Extract the (X, Y) coordinate from the center of the cell holding the provided text.  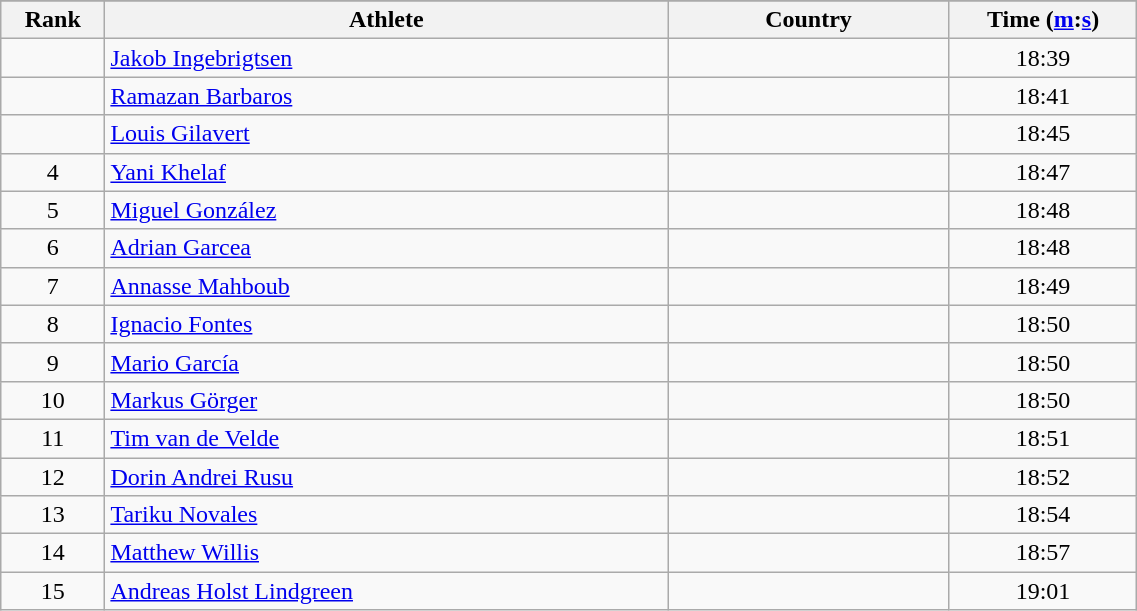
11 (53, 438)
4 (53, 172)
7 (53, 286)
18:45 (1043, 134)
Matthew Willis (386, 553)
5 (53, 210)
18:54 (1043, 515)
Country (808, 20)
15 (53, 591)
18:57 (1043, 553)
Ramazan Barbaros (386, 96)
Adrian Garcea (386, 248)
Andreas Holst Lindgreen (386, 591)
13 (53, 515)
Time (m:s) (1043, 20)
6 (53, 248)
18:47 (1043, 172)
18:39 (1043, 58)
10 (53, 400)
Markus Görger (386, 400)
Ignacio Fontes (386, 324)
18:51 (1043, 438)
Jakob Ingebrigtsen (386, 58)
Tariku Novales (386, 515)
9 (53, 362)
18:41 (1043, 96)
Louis Gilavert (386, 134)
12 (53, 477)
18:49 (1043, 286)
Miguel González (386, 210)
Yani Khelaf (386, 172)
Annasse Mahboub (386, 286)
Athlete (386, 20)
Mario García (386, 362)
Tim van de Velde (386, 438)
19:01 (1043, 591)
Dorin Andrei Rusu (386, 477)
14 (53, 553)
18:52 (1043, 477)
8 (53, 324)
Rank (53, 20)
